For the text-containing cell, return its midpoint in [x, y] coordinate format. 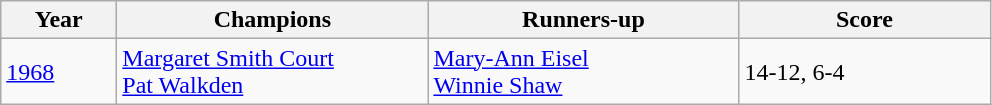
Score [864, 20]
Champions [272, 20]
Year [59, 20]
Margaret Smith Court Pat Walkden [272, 72]
Runners-up [584, 20]
Mary-Ann Eisel Winnie Shaw [584, 72]
1968 [59, 72]
14-12, 6-4 [864, 72]
